Pinpoint the cell where the given text exists, returning its (X, Y) midpoint coordinate. 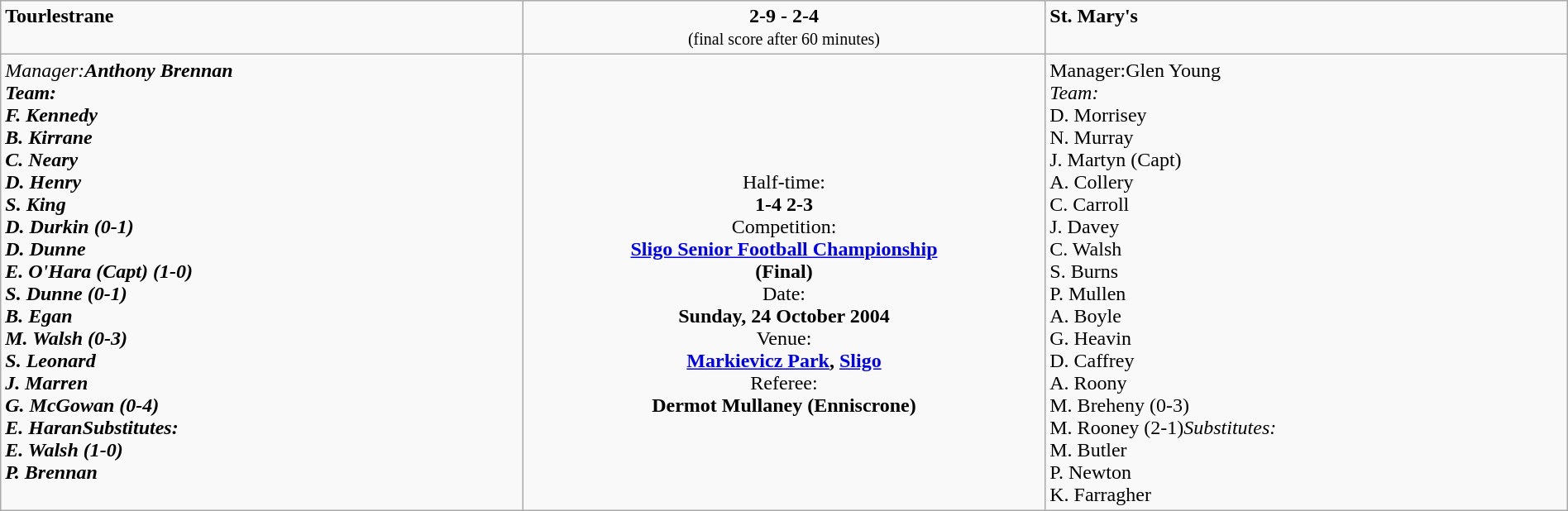
Tourlestrane (262, 28)
St. Mary's (1307, 28)
2-9 - 2-4(final score after 60 minutes) (784, 28)
